For the text-containing cell, return its midpoint in [x, y] coordinate format. 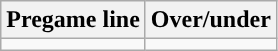
Over/under [210, 20]
Pregame line [74, 20]
